Scan for the cell matching the given text and deliver its [x, y] coordinate at center. 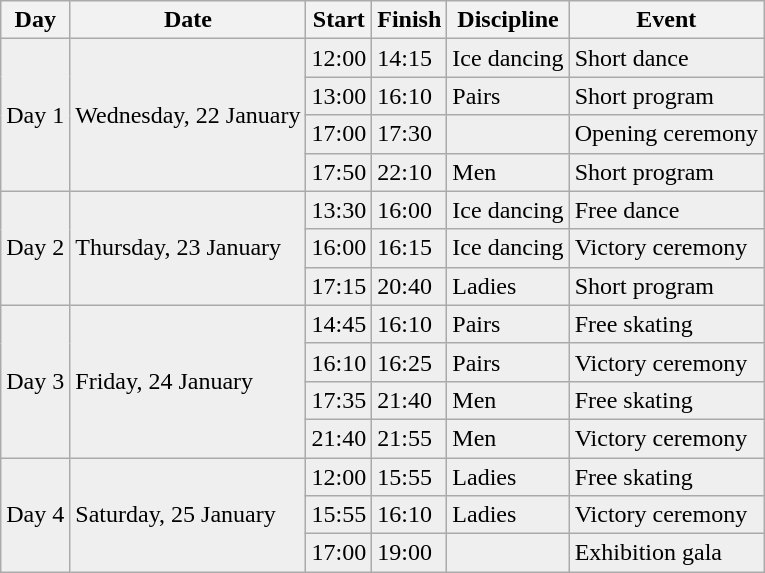
Short dance [666, 58]
22:10 [410, 172]
Free dance [666, 210]
17:50 [339, 172]
Thursday, 23 January [188, 248]
17:15 [339, 286]
Discipline [508, 20]
Day 4 [36, 515]
14:45 [339, 324]
Day 3 [36, 381]
14:15 [410, 58]
Exhibition gala [666, 553]
20:40 [410, 286]
Saturday, 25 January [188, 515]
Start [339, 20]
16:25 [410, 362]
Event [666, 20]
Day 1 [36, 115]
Day 2 [36, 248]
13:30 [339, 210]
16:15 [410, 248]
17:30 [410, 134]
Friday, 24 January [188, 381]
Day [36, 20]
17:35 [339, 400]
Date [188, 20]
21:55 [410, 438]
13:00 [339, 96]
Wednesday, 22 January [188, 115]
Finish [410, 20]
19:00 [410, 553]
Opening ceremony [666, 134]
